Pinpoint the cell where the given text exists, returning its (X, Y) midpoint coordinate. 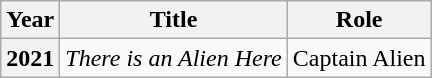
Title (174, 20)
Role (359, 20)
There is an Alien Here (174, 58)
2021 (30, 58)
Year (30, 20)
Captain Alien (359, 58)
